From the cell containing the given text, extract its center point as [x, y] coordinate. 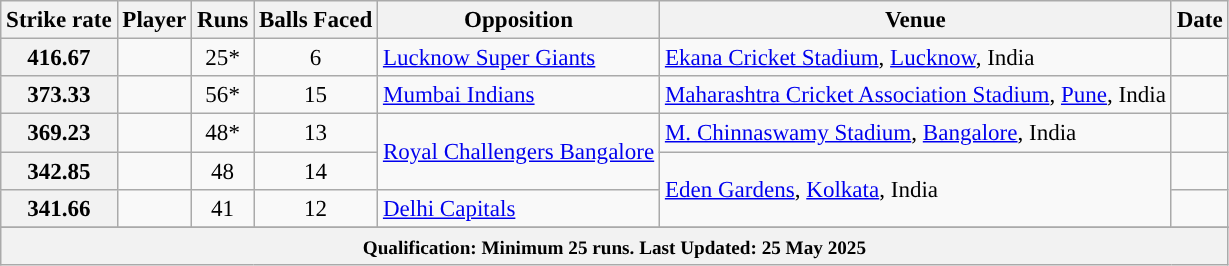
Player [154, 20]
416.67 [59, 58]
373.33 [59, 95]
Royal Challengers Bangalore [519, 152]
Lucknow Super Giants [519, 58]
Delhi Capitals [519, 209]
12 [316, 209]
Strike rate [59, 20]
48* [223, 133]
41 [223, 209]
Venue [916, 20]
341.66 [59, 209]
Maharashtra Cricket Association Stadium, Pune, India [916, 95]
13 [316, 133]
Balls Faced [316, 20]
Opposition [519, 20]
342.85 [59, 171]
14 [316, 171]
6 [316, 58]
48 [223, 171]
M. Chinnaswamy Stadium, Bangalore, India [916, 133]
15 [316, 95]
Ekana Cricket Stadium, Lucknow, India [916, 58]
Date [1200, 20]
56* [223, 95]
Runs [223, 20]
Eden Gardens, Kolkata, India [916, 190]
Mumbai Indians [519, 95]
25* [223, 58]
369.23 [59, 133]
Qualification: Minimum 25 runs. Last Updated: 25 May 2025 [614, 246]
